Return [x, y] of the center of cell containing provided text 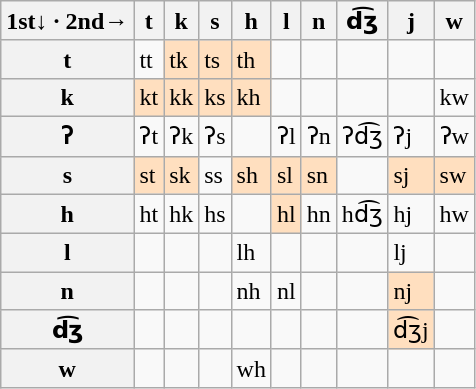
wh [251, 368]
lj [411, 253]
d͡ʒj [411, 330]
sk [182, 175]
hj [411, 214]
kt [149, 97]
ʔs [215, 136]
sl [286, 175]
hn [318, 214]
ʔ [68, 136]
sw [454, 175]
nj [411, 291]
ʔw [454, 136]
lh [251, 253]
nl [286, 291]
sj [411, 175]
hd͡ʒ [362, 214]
hl [286, 214]
ʔt [149, 136]
hk [182, 214]
ʔd͡ʒ [362, 136]
ts [215, 59]
ss [215, 175]
ht [149, 214]
hs [215, 214]
ʔj [411, 136]
st [149, 175]
nh [251, 291]
tt [149, 59]
j [411, 21]
sh [251, 175]
kw [454, 97]
hw [454, 214]
ʔk [182, 136]
ʔn [318, 136]
tk [182, 59]
th [251, 59]
1st↓ · 2nd→ [68, 21]
sn [318, 175]
kk [182, 97]
ks [215, 97]
kh [251, 97]
ʔl [286, 136]
